Provide the (X, Y) coordinate of the cell's center where the given text is located.  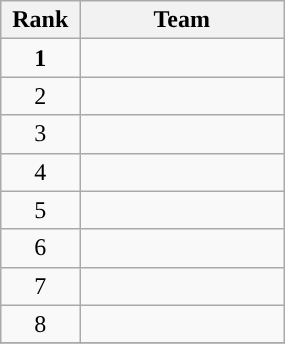
Team (182, 20)
Rank (40, 20)
4 (40, 172)
5 (40, 210)
7 (40, 286)
1 (40, 58)
6 (40, 248)
3 (40, 134)
8 (40, 324)
2 (40, 96)
